Find where the given text appears and provide that cell's center as [X, Y] coordinate. 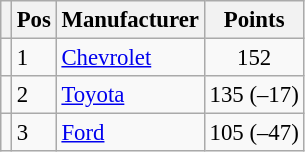
Ford [130, 133]
Manufacturer [130, 20]
1 [34, 58]
2 [34, 95]
105 (–47) [254, 133]
Pos [34, 20]
Points [254, 20]
152 [254, 58]
135 (–17) [254, 95]
Toyota [130, 95]
3 [34, 133]
Chevrolet [130, 58]
